Output the [X, Y] coordinate of the center of the cell containing the given text.  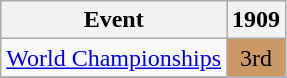
Event [114, 20]
1909 [256, 20]
World Championships [114, 58]
3rd [256, 58]
